Return the (x, y) coordinate for the center point of the cell that contains the specified text.  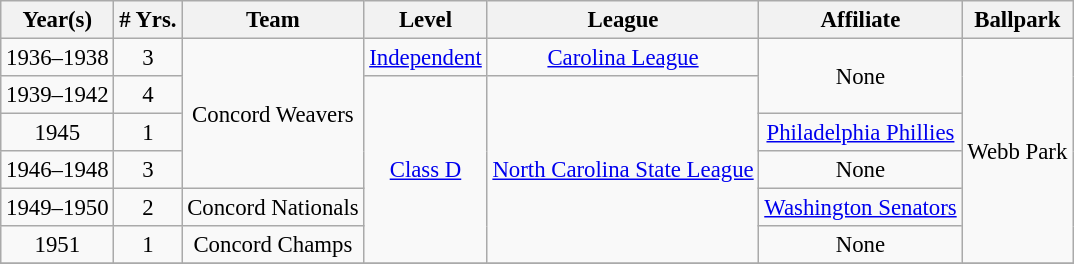
1936–1938 (58, 58)
North Carolina State League (623, 170)
1951 (58, 245)
1946–1948 (58, 170)
Level (426, 20)
Carolina League (623, 58)
Affiliate (860, 20)
1945 (58, 133)
Independent (426, 58)
4 (148, 95)
Concord Weavers (273, 114)
Concord Champs (273, 245)
Washington Senators (860, 208)
# Yrs. (148, 20)
Philadelphia Phillies (860, 133)
Class D (426, 170)
League (623, 20)
1939–1942 (58, 95)
1949–1950 (58, 208)
Team (273, 20)
Year(s) (58, 20)
Concord Nationals (273, 208)
2 (148, 208)
Ballpark (1018, 20)
